Provide the (X, Y) coordinate of the cell's center where the given text is located.  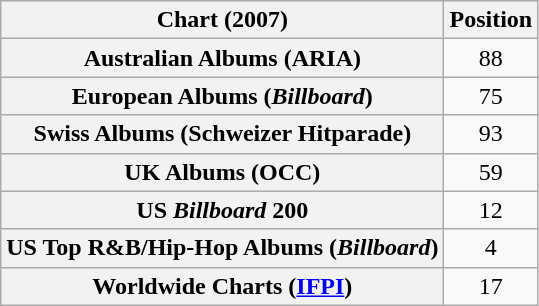
Position (491, 20)
UK Albums (OCC) (222, 172)
59 (491, 172)
Worldwide Charts (IFPI) (222, 286)
4 (491, 248)
Australian Albums (ARIA) (222, 58)
US Top R&B/Hip-Hop Albums (Billboard) (222, 248)
93 (491, 134)
17 (491, 286)
Chart (2007) (222, 20)
US Billboard 200 (222, 210)
12 (491, 210)
Swiss Albums (Schweizer Hitparade) (222, 134)
European Albums (Billboard) (222, 96)
88 (491, 58)
75 (491, 96)
